Detect which cell encompasses the target text, then output its (x, y) center coordinate. 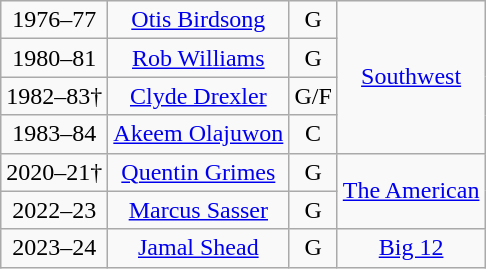
2023–24 (54, 248)
Southwest (411, 77)
2020–21† (54, 172)
1976–77 (54, 20)
G/F (313, 96)
1983–84 (54, 134)
Otis Birdsong (198, 20)
Big 12 (411, 248)
The American (411, 191)
1980–81 (54, 58)
Rob Williams (198, 58)
Clyde Drexler (198, 96)
C (313, 134)
1982–83† (54, 96)
Jamal Shead (198, 248)
2022–23 (54, 210)
Quentin Grimes (198, 172)
Akeem Olajuwon (198, 134)
Marcus Sasser (198, 210)
